For the text-containing cell, return its midpoint in (x, y) coordinate format. 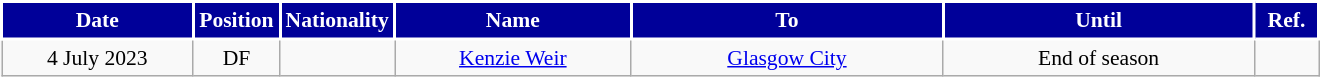
Name (514, 20)
End of season (1099, 57)
Glasgow City (787, 57)
To (787, 20)
Position (236, 20)
DF (236, 57)
Nationality (338, 20)
Date (98, 20)
Kenzie Weir (514, 57)
4 July 2023 (98, 57)
Until (1099, 20)
Ref. (1286, 20)
